Find where the given text appears and provide that cell's center as [X, Y] coordinate. 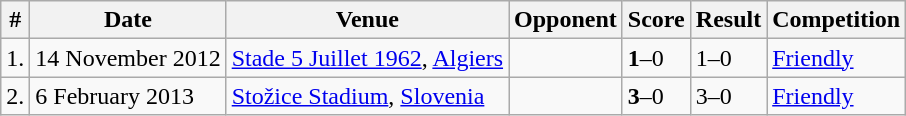
Venue [367, 20]
Stožice Stadium, Slovenia [367, 96]
Competition [836, 20]
6 February 2013 [128, 96]
14 November 2012 [128, 58]
Stade 5 Juillet 1962, Algiers [367, 58]
Date [128, 20]
Opponent [566, 20]
Score [656, 20]
2. [16, 96]
Result [728, 20]
1. [16, 58]
# [16, 20]
